Find where the given text appears and provide that cell's center as [x, y] coordinate. 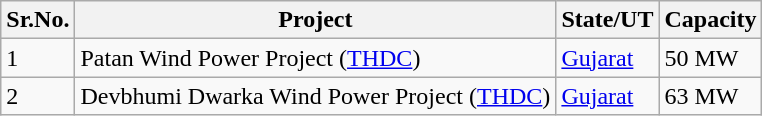
State/UT [608, 20]
Patan Wind Power Project (THDC) [316, 58]
2 [38, 96]
Sr.No. [38, 20]
Project [316, 20]
50 MW [710, 58]
Capacity [710, 20]
Devbhumi Dwarka Wind Power Project (THDC) [316, 96]
63 MW [710, 96]
1 [38, 58]
